Pinpoint the cell where the given text exists, returning its (X, Y) midpoint coordinate. 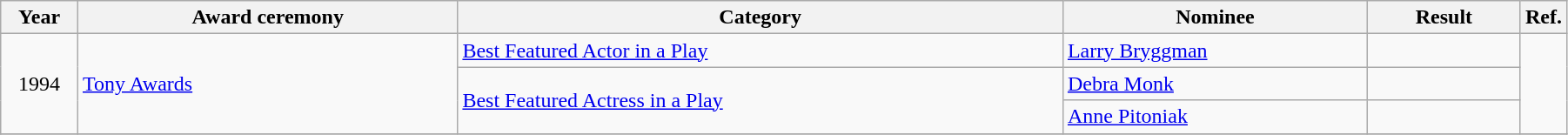
Ref. (1544, 17)
Best Featured Actress in a Play (761, 100)
Tony Awards (267, 84)
Result (1444, 17)
Larry Bryggman (1215, 51)
Award ceremony (267, 17)
Anne Pitoniak (1215, 117)
1994 (40, 84)
Debra Monk (1215, 84)
Year (40, 17)
Category (761, 17)
Nominee (1215, 17)
Best Featured Actor in a Play (761, 51)
